For the text-containing cell, return its midpoint in [x, y] coordinate format. 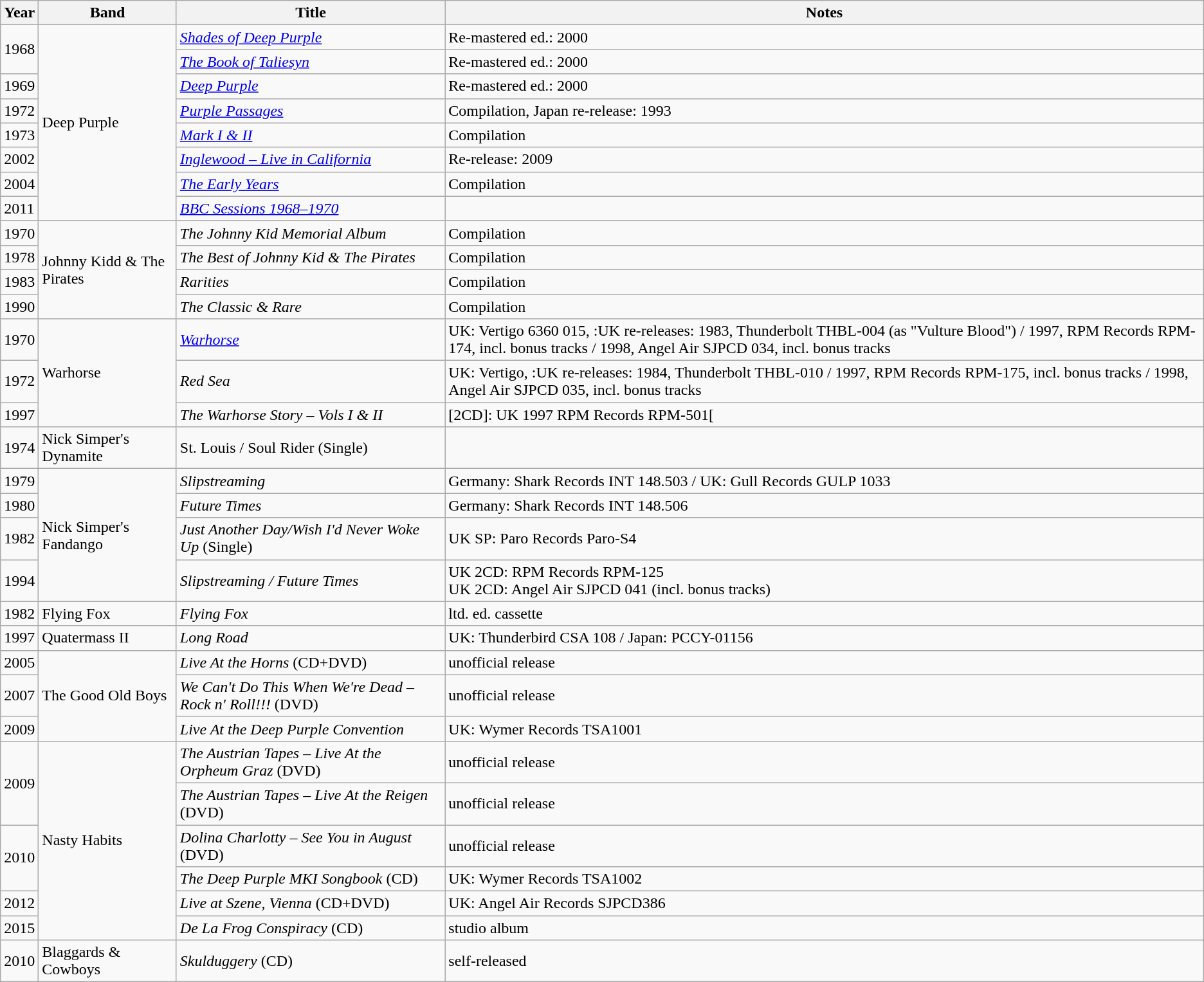
2005 [19, 662]
Notes [825, 13]
Band [107, 13]
self-released [825, 961]
Inglewood – Live in California [311, 159]
Live at Szene, Vienna (CD+DVD) [311, 904]
The Good Old Boys [107, 696]
The Johnny Kid Memorial Album [311, 233]
UK: Wymer Records TSA1002 [825, 879]
1990 [19, 307]
1983 [19, 282]
Rarities [311, 282]
Dolina Charlotty – See You in August (DVD) [311, 845]
Nick Simper's Fandango [107, 535]
1968 [19, 50]
The Early Years [311, 184]
Just Another Day/Wish I'd Never Woke Up (Single) [311, 539]
Slipstreaming [311, 481]
The Austrian Tapes – Live At the Orpheum Graz (DVD) [311, 761]
Title [311, 13]
[2CD]: UK 1997 RPM Records RPM-501[ [825, 415]
St. Louis / Soul Rider (Single) [311, 448]
1978 [19, 257]
The Warhorse Story – Vols I & II [311, 415]
ltd. ed. cassette [825, 614]
BBC Sessions 1968–1970 [311, 208]
1994 [19, 580]
Skulduggery (CD) [311, 961]
The Classic & Rare [311, 307]
2007 [19, 696]
Quatermass II [107, 638]
1979 [19, 481]
Purple Passages [311, 111]
1973 [19, 135]
Johnny Kidd & The Pirates [107, 269]
2002 [19, 159]
UK 2CD: RPM Records RPM-125UK 2CD: Angel Air SJPCD 041 (incl. bonus tracks) [825, 580]
The Deep Purple MKI Songbook (CD) [311, 879]
studio album [825, 928]
Future Times [311, 505]
Re-release: 2009 [825, 159]
Shades of Deep Purple [311, 37]
Live At the Horns (CD+DVD) [311, 662]
We Can't Do This When We're Dead – Rock n' Roll!!! (DVD) [311, 696]
2015 [19, 928]
Year [19, 13]
1969 [19, 86]
Compilation, Japan re-release: 1993 [825, 111]
Mark I & II [311, 135]
Blaggards & Cowboys [107, 961]
Nick Simper's Dynamite [107, 448]
UK: Thunderbird CSA 108 / Japan: PCCY-01156 [825, 638]
Red Sea [311, 382]
Long Road [311, 638]
The Austrian Tapes – Live At the Reigen (DVD) [311, 804]
The Best of Johnny Kid & The Pirates [311, 257]
Slipstreaming / Future Times [311, 580]
1974 [19, 448]
De La Frog Conspiracy (CD) [311, 928]
2012 [19, 904]
2004 [19, 184]
2011 [19, 208]
The Book of Taliesyn [311, 62]
UK SP: Paro Records Paro-S4 [825, 539]
Live At the Deep Purple Convention [311, 729]
UK: Wymer Records TSA1001 [825, 729]
Germany: Shark Records INT 148.503 / UK: Gull Records GULP 1033 [825, 481]
Germany: Shark Records INT 148.506 [825, 505]
1980 [19, 505]
UK: Angel Air Records SJPCD386 [825, 904]
Nasty Habits [107, 840]
